Capture the cell that displays the provided text and extract its [x, y] central coordinate. 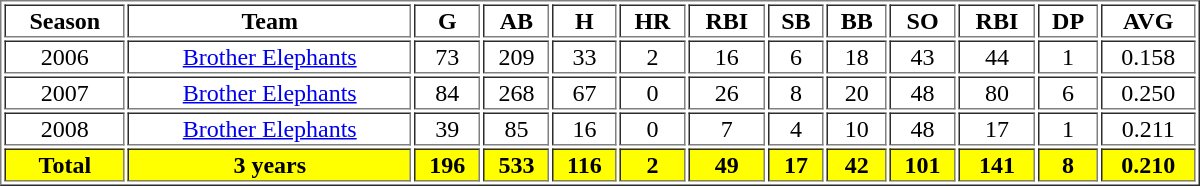
AB [516, 20]
67 [584, 92]
43 [923, 56]
7 [726, 128]
Team [270, 20]
73 [447, 56]
DP [1068, 20]
101 [923, 164]
209 [516, 56]
Total [64, 164]
3 years [270, 164]
533 [516, 164]
HR [652, 20]
116 [584, 164]
39 [447, 128]
BB [857, 20]
2007 [64, 92]
84 [447, 92]
20 [857, 92]
0.158 [1148, 56]
80 [998, 92]
AVG [1148, 20]
42 [857, 164]
196 [447, 164]
SB [796, 20]
4 [796, 128]
268 [516, 92]
18 [857, 56]
49 [726, 164]
Season [64, 20]
141 [998, 164]
0.210 [1148, 164]
44 [998, 56]
10 [857, 128]
2006 [64, 56]
33 [584, 56]
2008 [64, 128]
26 [726, 92]
85 [516, 128]
0.211 [1148, 128]
SO [923, 20]
0.250 [1148, 92]
H [584, 20]
G [447, 20]
